Scan for the cell matching the given text and deliver its [X, Y] coordinate at center. 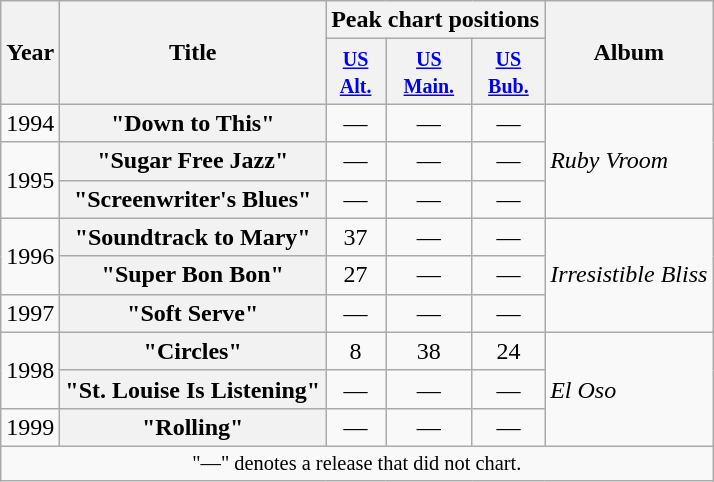
1997 [30, 313]
El Oso [629, 389]
USBub. [508, 72]
1995 [30, 180]
Peak chart positions [436, 20]
USAlt. [356, 72]
"Screenwriter's Blues" [193, 199]
Title [193, 52]
24 [508, 351]
"Super Bon Bon" [193, 275]
1998 [30, 370]
Album [629, 52]
8 [356, 351]
1999 [30, 427]
"Soft Serve" [193, 313]
"Rolling" [193, 427]
USMain. [430, 72]
"—" denotes a release that did not chart. [357, 463]
"Sugar Free Jazz" [193, 161]
"Circles" [193, 351]
Irresistible Bliss [629, 275]
"Down to This" [193, 123]
Ruby Vroom [629, 161]
"St. Louise Is Listening" [193, 389]
38 [430, 351]
1994 [30, 123]
Year [30, 52]
1996 [30, 256]
37 [356, 237]
"Soundtrack to Mary" [193, 237]
27 [356, 275]
